Return (X, Y) of the center of cell containing provided text 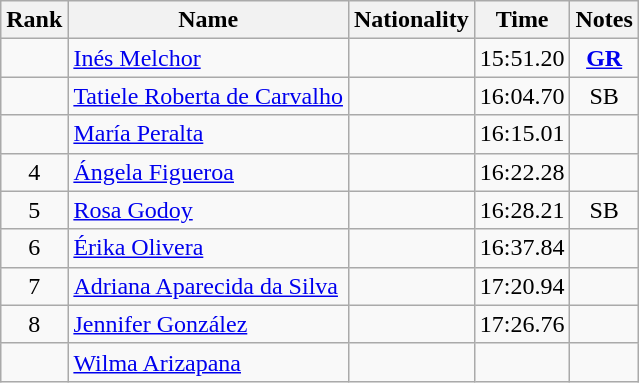
Jennifer González (208, 324)
Érika Olivera (208, 248)
Name (208, 20)
16:04.70 (522, 96)
Nationality (411, 20)
María Peralta (208, 134)
15:51.20 (522, 58)
5 (34, 210)
Adriana Aparecida da Silva (208, 286)
6 (34, 248)
Tatiele Roberta de Carvalho (208, 96)
Rosa Godoy (208, 210)
GR (604, 58)
Rank (34, 20)
Notes (604, 20)
Wilma Arizapana (208, 362)
16:37.84 (522, 248)
7 (34, 286)
Inés Melchor (208, 58)
4 (34, 172)
17:26.76 (522, 324)
16:22.28 (522, 172)
17:20.94 (522, 286)
Time (522, 20)
16:15.01 (522, 134)
Ángela Figueroa (208, 172)
16:28.21 (522, 210)
8 (34, 324)
